Identify which cell holds the provided text, then report its (x, y) central coordinate. 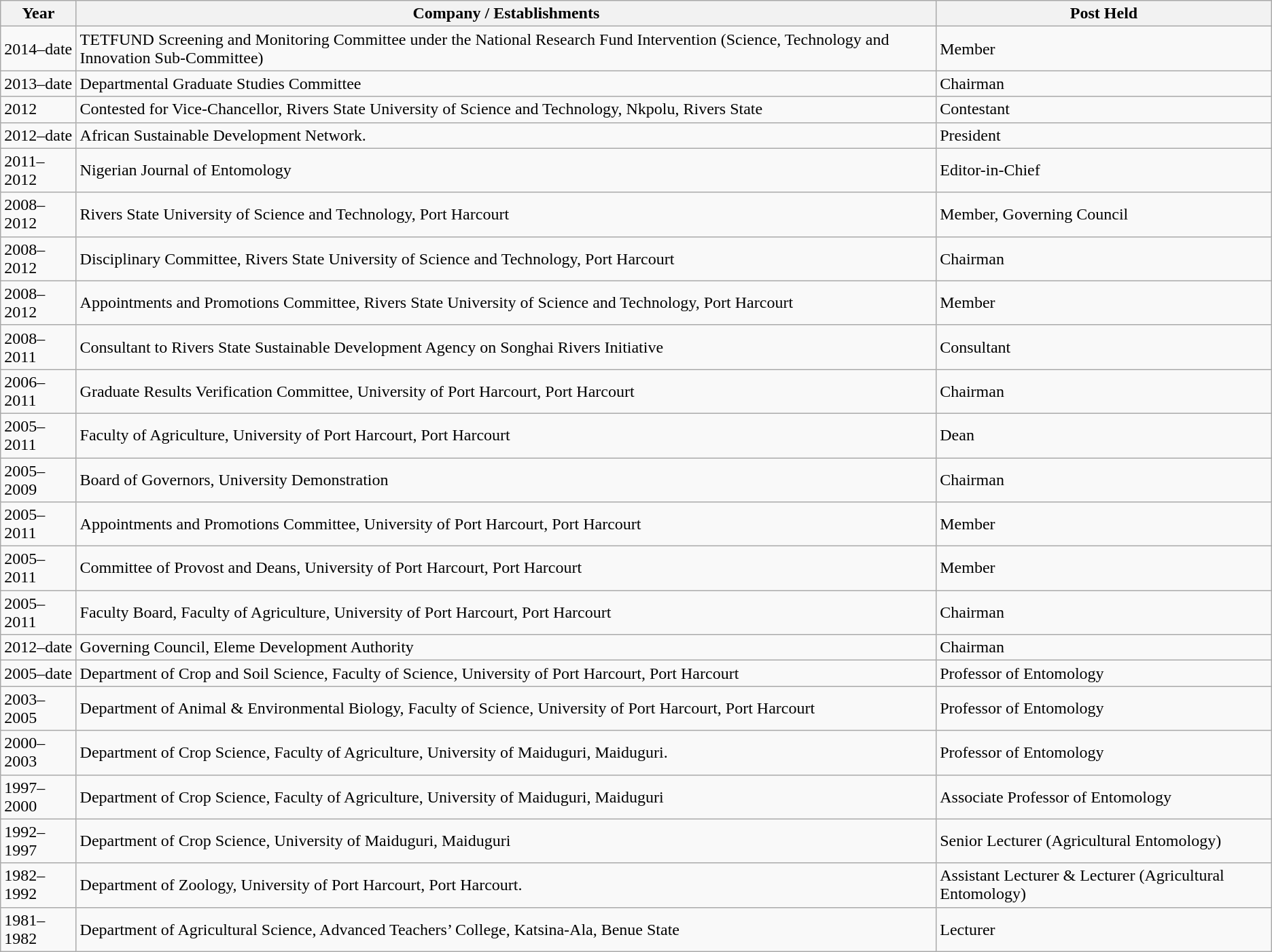
2005–2009 (38, 480)
Board of Governors, University Demonstration (506, 480)
2012 (38, 109)
Departmental Graduate Studies Committee (506, 84)
Appointments and Promotions Committee, University of Port Harcourt, Port Harcourt (506, 525)
African Sustainable Development Network. (506, 135)
2003–2005 (38, 708)
Editor-in-Chief (1104, 170)
Consultant to Rivers State Sustainable Development Agency on Songhai Rivers Initiative (506, 347)
Department of Crop Science, Faculty of Agriculture, University of Maiduguri, Maiduguri. (506, 753)
Department of Crop Science, University of Maiduguri, Maiduguri (506, 841)
2000–2003 (38, 753)
Senior Lecturer (Agricultural Entomology) (1104, 841)
1982–1992 (38, 885)
2014–date (38, 49)
Committee of Provost and Deans, University of Port Harcourt, Port Harcourt (506, 568)
Year (38, 14)
Contestant (1104, 109)
Department of Zoology, University of Port Harcourt, Port Harcourt. (506, 885)
Governing Council, Eleme Development Authority (506, 648)
Graduate Results Verification Committee, University of Port Harcourt, Port Harcourt (506, 391)
Assistant Lecturer & Lecturer (Agricultural Entomology) (1104, 885)
Faculty of Agriculture, University of Port Harcourt, Port Harcourt (506, 435)
Dean (1104, 435)
2005–date (38, 673)
Post Held (1104, 14)
2011–2012 (38, 170)
Appointments and Promotions Committee, Rivers State University of Science and Technology, Port Harcourt (506, 303)
Member, Governing Council (1104, 215)
Company / Establishments (506, 14)
Department of Agricultural Science, Advanced Teachers’ College, Katsina-Ala, Benue State (506, 930)
TETFUND Screening and Monitoring Committee under the National Research Fund Intervention (Science, Technology and Innovation Sub-Committee) (506, 49)
President (1104, 135)
2006–2011 (38, 391)
Associate Professor of Entomology (1104, 796)
2008–2011 (38, 347)
1997–2000 (38, 796)
1981–1982 (38, 930)
Nigerian Journal of Entomology (506, 170)
Consultant (1104, 347)
2013–date (38, 84)
Disciplinary Committee, Rivers State University of Science and Technology, Port Harcourt (506, 258)
Department of Crop and Soil Science, Faculty of Science, University of Port Harcourt, Port Harcourt (506, 673)
Department of Animal & Environmental Biology, Faculty of Science, University of Port Harcourt, Port Harcourt (506, 708)
Contested for Vice-Chancellor, Rivers State University of Science and Technology, Nkpolu, Rivers State (506, 109)
Lecturer (1104, 930)
Rivers State University of Science and Technology, Port Harcourt (506, 215)
Faculty Board, Faculty of Agriculture, University of Port Harcourt, Port Harcourt (506, 613)
1992–1997 (38, 841)
Department of Crop Science, Faculty of Agriculture, University of Maiduguri, Maiduguri (506, 796)
